Identify which cell holds the provided text, then report its (X, Y) central coordinate. 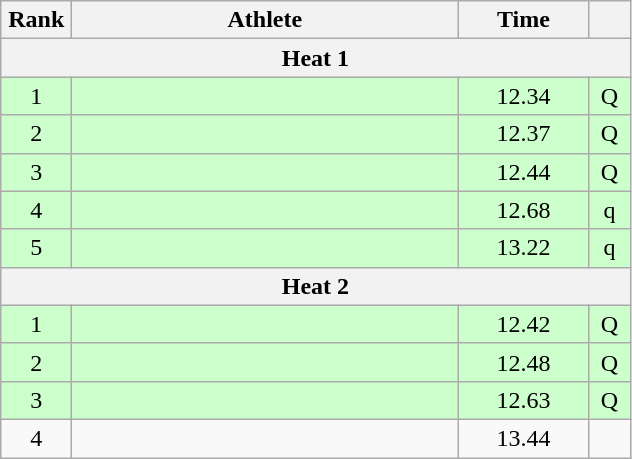
13.22 (524, 248)
Athlete (265, 20)
13.44 (524, 438)
12.48 (524, 362)
12.37 (524, 134)
12.68 (524, 210)
Heat 2 (316, 286)
Time (524, 20)
Rank (36, 20)
12.63 (524, 400)
12.34 (524, 96)
Heat 1 (316, 58)
12.42 (524, 324)
12.44 (524, 172)
5 (36, 248)
